From the cell containing the given text, extract its center point as [x, y] coordinate. 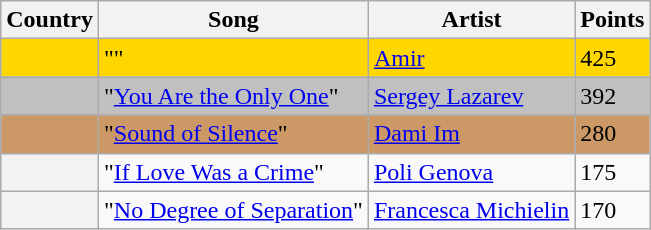
392 [612, 96]
Artist [471, 20]
170 [612, 210]
"You Are the Only One" [233, 96]
Song [233, 20]
"If Love Was a Crime" [233, 172]
"Sound of Silence" [233, 134]
Sergey Lazarev [471, 96]
Francesca Michielin [471, 210]
Country [50, 20]
Amir [471, 58]
"" [233, 58]
Poli Genova [471, 172]
280 [612, 134]
425 [612, 58]
Points [612, 20]
175 [612, 172]
Dami Im [471, 134]
"No Degree of Separation" [233, 210]
